Detect which cell encompasses the target text, then output its (X, Y) center coordinate. 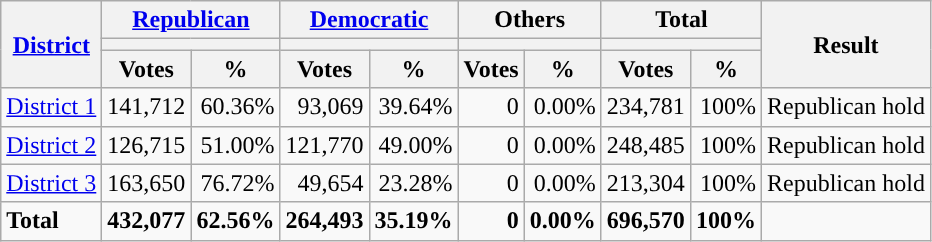
Others (530, 20)
696,570 (646, 221)
39.64% (414, 107)
432,077 (146, 221)
60.36% (236, 107)
23.28% (414, 183)
234,781 (646, 107)
141,712 (146, 107)
49.00% (414, 145)
51.00% (236, 145)
District 1 (52, 107)
248,485 (646, 145)
District 3 (52, 183)
62.56% (236, 221)
126,715 (146, 145)
264,493 (324, 221)
76.72% (236, 183)
121,770 (324, 145)
Democratic (369, 20)
49,654 (324, 183)
35.19% (414, 221)
Result (846, 44)
163,650 (146, 183)
93,069 (324, 107)
District (52, 44)
Republican (191, 20)
213,304 (646, 183)
District 2 (52, 145)
